Determine the [x, y] coordinate at the center of the cell enclosing the given text.  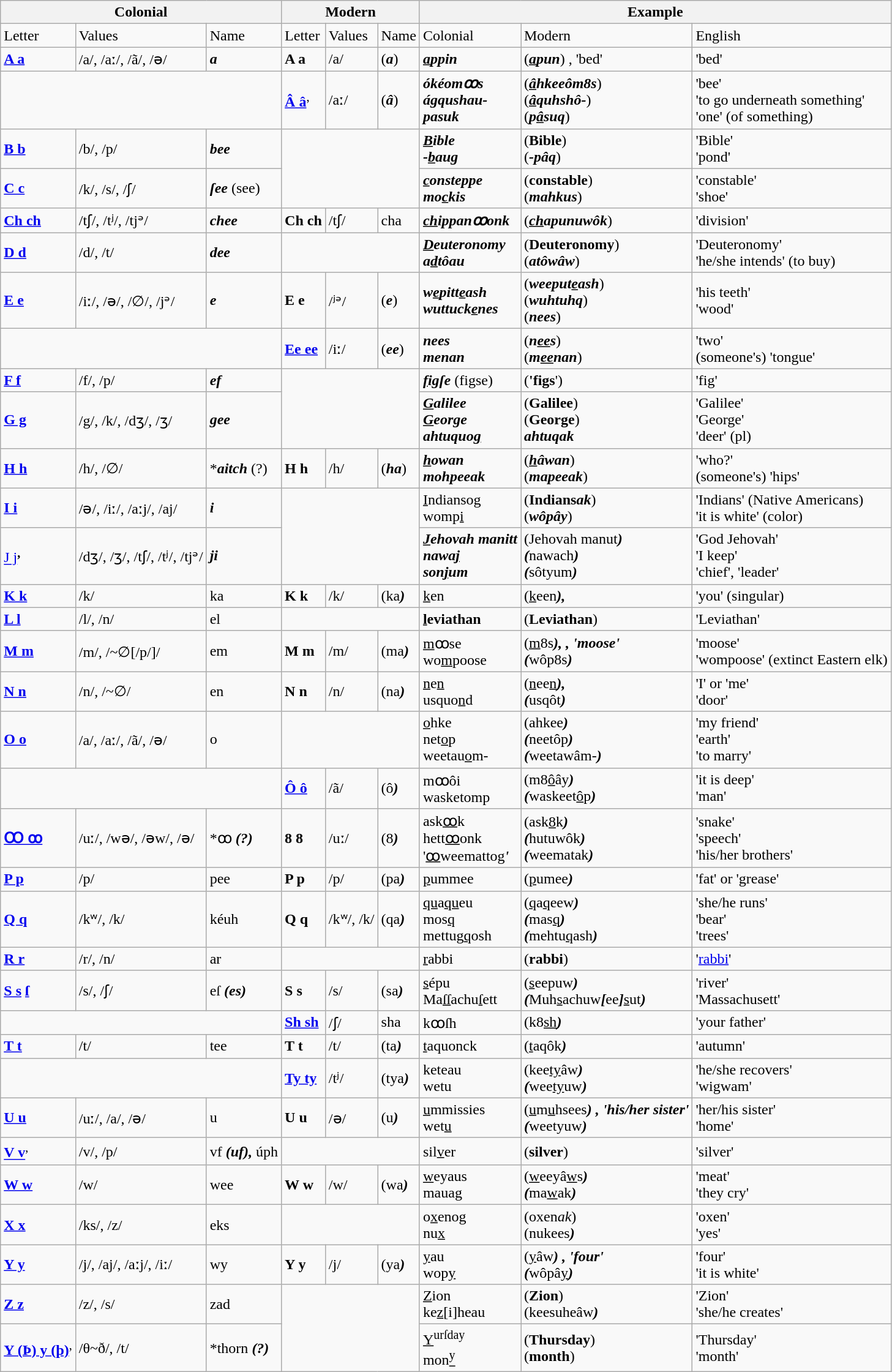
pummee [470, 879]
(weeyâws) (mawak) [606, 1185]
wee [244, 1185]
/iː/ [351, 349]
(keen), [606, 596]
'my friend''earth''to marry' [792, 740]
(wa) [399, 1185]
(neen), (usqôt) [606, 692]
/ks/, /z/ [141, 1224]
/f/, /p/ [141, 380]
'her/his sister''home' [792, 1118]
'Zion''she/he creates' [792, 1304]
/k/, /s/, /ʃ/ [141, 189]
/j/ [351, 1265]
Yurſdaymony [470, 1348]
Y (Þ) y (þ), [38, 1348]
'it is deep''man' [792, 789]
(âhkeeôm8s) (âquhshô-) (pâsuq) [606, 100]
neesmenan [470, 349]
/n/, /~∅/ [141, 692]
Z z [38, 1304]
oxenognux [470, 1224]
chee [244, 220]
G g [38, 420]
/ə/, /iː/, /aːj/, /aj/ [141, 508]
(k8sh) [606, 1022]
'Deuteronomy''he/she intends' (to buy) [792, 252]
Â â, [304, 100]
/v/, /p/ [141, 1151]
el [244, 619]
/m/ [351, 651]
(ahkee) (neetôp) (weetawâm-) [606, 740]
'fat' or 'grease' [792, 879]
English [792, 36]
/tʃ/, /tʲ/, /tjᵊ/ [141, 220]
howanmohpeeak [470, 468]
C c [38, 189]
('figs') [606, 380]
mꝏsewompoose [470, 651]
'Leviathan' [792, 619]
(qa) [399, 919]
'bee''to go underneath something''one' (of something) [792, 100]
B b [38, 148]
wy [244, 1265]
(â) [399, 100]
nenusquond [470, 692]
(Galilee)(George)ahtuqak [606, 420]
(ask8k) (hutuwôk) (weematak) [606, 839]
ji [244, 556]
ef [244, 380]
I i [38, 508]
X x [38, 1224]
(rabbi) [606, 959]
'I' or 'me''door' [792, 692]
ohkenetopweetauom- [470, 740]
/tʲ/ [351, 1078]
'his teeth''wood' [792, 301]
dee [244, 252]
/uː/, /wə/, /əw/, /ə/ [141, 839]
leviathan [470, 619]
gee [244, 420]
kéuh [244, 919]
eks [244, 1224]
/r/, /n/ [141, 959]
(Jehovah manut)(nawach) (sôtyum) [606, 556]
*thorn (?) [244, 1348]
'Bible''pond' [792, 148]
ſee (see) [244, 189]
em [244, 651]
/ʃ/ [351, 1022]
(ya) [399, 1265]
/ã/ [351, 789]
'autumn' [792, 1046]
zad [244, 1304]
'meat''they cry' [792, 1185]
taquonck [470, 1046]
'snake''speech''his/her brothers' [792, 839]
tee [244, 1046]
(sa) [399, 991]
'two'(someone's) 'tongue' [792, 349]
en [244, 692]
Ty ty [304, 1078]
Deuteronomyadtôau [470, 252]
(Indiansak)(wôpây) [606, 508]
/tʃ/ [351, 220]
Sh sh [304, 1022]
(pumee) [606, 879]
(m8ôây) (waskeetôp) [606, 789]
sha [399, 1022]
(hâwan) (mapeeak) [606, 468]
/z/, /s/ [141, 1304]
yauwopy [470, 1265]
askꝏkhettꝏonk'ꝏweemattog' [470, 839]
chippanꝏonk [470, 220]
ka [244, 596]
weyausmauag [470, 1185]
o [244, 740]
(qaqeew) (masq)(mehtuqash) [606, 919]
(e) [399, 301]
'constable''shoe' [792, 189]
/uː/ [351, 839]
u [244, 1118]
(ha) [399, 468]
wepitteashwuttuckenes [470, 301]
'God Jehovah''I keep''chief', 'leader' [792, 556]
(8) [399, 839]
F f [38, 380]
'rabbi' [792, 959]
'he/she recovers''wigwam' [792, 1078]
'Thursday''month' [792, 1348]
GalileeGeorgeahtuquog [470, 420]
Example [655, 12]
(umuhsees) , 'his/her sister'(weetyuw) [606, 1118]
(ka) [399, 596]
(taqôk) [606, 1046]
e [244, 301]
/n/ [351, 692]
*ꝏ (?) [244, 839]
'four''it is white' [792, 1265]
'your father' [792, 1022]
'river''Massachusett' [792, 991]
ummissieswetu [470, 1118]
(apun) , 'bed' [606, 59]
sépuMaſſachuſett [470, 991]
(pa) [399, 879]
/a/ [351, 59]
(nees) (meenan) [606, 349]
/ə/ [351, 1118]
(weeputeash) (wuhtuhq) (nees) [606, 301]
ken [470, 596]
/uː/, /a/, /ə/ [141, 1118]
(Zion)(keesuheâw) [606, 1304]
(Deuteronomy)(atôwâw) [606, 252]
keteauwetu [470, 1078]
(yâw) , 'four'(wôpây) [606, 1265]
'Indians' (Native Americans)'it is white' (color) [792, 508]
D d [38, 252]
i [244, 508]
(Bible)(-pâq) [606, 148]
(Leviathan) [606, 619]
(keetyâw) (weetyuw) [606, 1078]
(na) [399, 692]
'bed' [792, 59]
appin [470, 59]
S s [304, 991]
/d/, /t/ [141, 252]
/g/, /k/, /dʒ/, /ʒ/ [141, 420]
eſ (es) [244, 991]
/h/ [351, 468]
(m8s), , 'moose'(wôp8s) [606, 651]
8 8 [304, 839]
mꝏôiwasketomp [470, 789]
(ô) [399, 789]
J j, [38, 556]
O o [38, 740]
/l/, /n/ [141, 619]
R r [38, 959]
*aitch (?) [244, 468]
kꝏſh [470, 1022]
(u) [399, 1118]
(ee) [399, 349]
rabbi [470, 959]
'division' [792, 220]
cha [399, 220]
(ma) [399, 651]
'moose''wompoose' (extinct Eastern elk) [792, 651]
/dʒ/, /ʒ/, /tʃ/, /tʲ/, /tjᵊ/ [141, 556]
/b/, /p/ [141, 148]
'silver' [792, 1151]
/s/ [351, 991]
(a) [399, 59]
figſe (figse) [470, 380]
L l [38, 619]
quaqueumosqmettugqosh [470, 919]
/s/, /ʃ/ [141, 991]
Ꝏ ꝏ [38, 839]
/iː/, /ə/, /∅/, /jᵊ/ [141, 301]
(silver) [606, 1151]
bee [244, 148]
'she/he runs''bear''trees' [792, 919]
'who?'(someone's) 'hips' [792, 468]
Zionkez[i]heau [470, 1304]
Bible-baug [470, 148]
ar [244, 959]
consteppemockis [470, 189]
/ʲᵊ/ [351, 301]
/j/, /aj/, /aːj/, /iː/ [141, 1265]
(constable)(mahkus) [606, 189]
vf (uf), úph [244, 1151]
/m/, /~∅[/p/]/ [141, 651]
/θ~ð/, /t/ [141, 1348]
(seepuw) (Muhsachuw[ee]sut) [606, 991]
Jehovah manittnawajsonjum [470, 556]
silver [470, 1151]
(oxenak)(nukees) [606, 1224]
'oxen''yes' [792, 1224]
'Galilee''George''deer' (pl) [792, 420]
(tya) [399, 1078]
ókéomꝏságqushau-pasuk [470, 100]
/h/, /∅/ [141, 468]
'you' (singular) [792, 596]
V v, [38, 1151]
(Thursday)(month) [606, 1348]
a [244, 59]
(chapunuwôk) [606, 220]
S s ſ [38, 991]
(ta) [399, 1046]
/aː/ [351, 100]
'fig' [792, 380]
Ee ee [304, 349]
pee [244, 879]
Ô ô [304, 789]
Indiansogwompi [470, 508]
